Search for the cell housing the specified text and yield its [x, y] center coordinate. 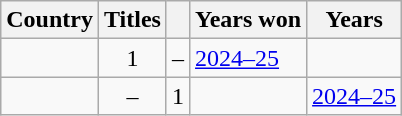
Years [354, 20]
Titles [132, 20]
Country [50, 20]
Years won [248, 20]
